Scan for the cell matching the given text and deliver its [x, y] coordinate at center. 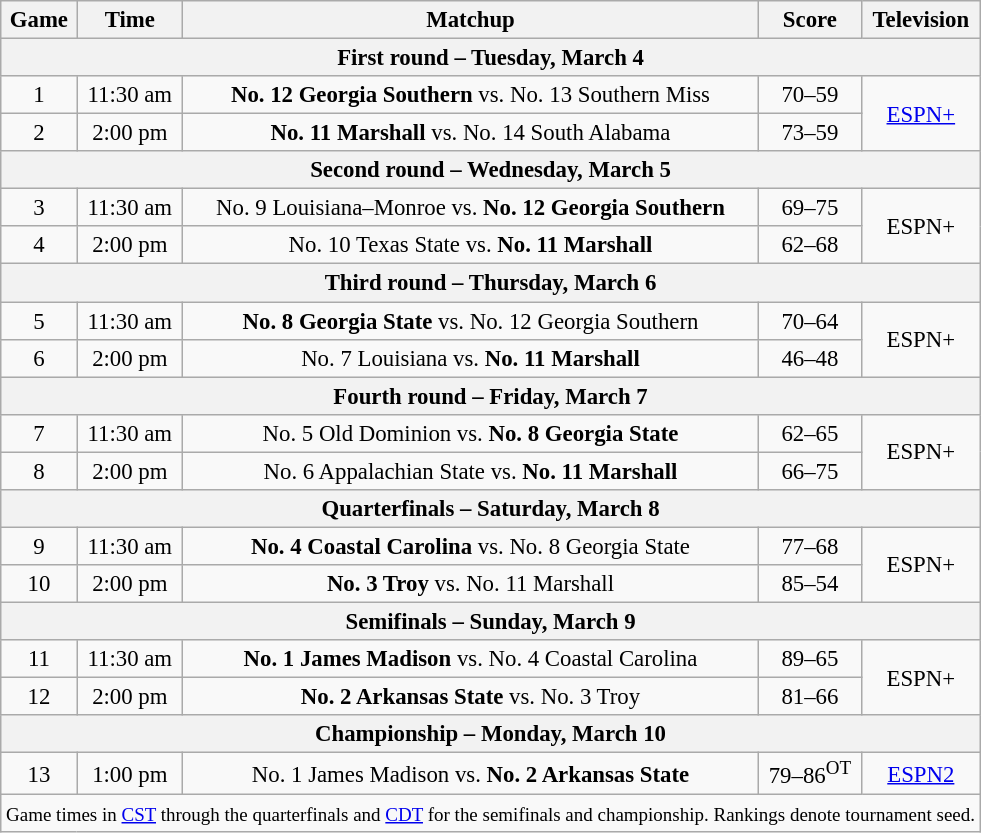
No. 7 Louisiana vs. No. 11 Marshall [471, 358]
1 [39, 95]
7 [39, 433]
73–59 [810, 133]
2 [39, 133]
No. 12 Georgia Southern vs. No. 13 Southern Miss [471, 95]
Score [810, 20]
9 [39, 546]
No. 1 James Madison vs. No. 2 Arkansas State [471, 774]
Fourth round – Friday, March 7 [491, 396]
8 [39, 471]
4 [39, 245]
Time [130, 20]
Game times in CST through the quarterfinals and CDT for the semifinals and championship. Rankings denote tournament seed. [491, 814]
46–48 [810, 358]
No. 6 Appalachian State vs. No. 11 Marshall [471, 471]
79–86OT [810, 774]
Second round – Wednesday, March 5 [491, 170]
No. 9 Louisiana–Monroe vs. No. 12 Georgia Southern [471, 208]
No. 1 James Madison vs. No. 4 Coastal Carolina [471, 659]
No. 11 Marshall vs. No. 14 South Alabama [471, 133]
12 [39, 697]
85–54 [810, 584]
62–68 [810, 245]
Matchup [471, 20]
69–75 [810, 208]
62–65 [810, 433]
77–68 [810, 546]
No. 10 Texas State vs. No. 11 Marshall [471, 245]
13 [39, 774]
Semifinals – Sunday, March 9 [491, 621]
Third round – Thursday, March 6 [491, 283]
Championship – Monday, March 10 [491, 734]
No. 4 Coastal Carolina vs. No. 8 Georgia State [471, 546]
No. 2 Arkansas State vs. No. 3 Troy [471, 697]
66–75 [810, 471]
Television [920, 20]
ESPN2 [920, 774]
10 [39, 584]
No. 8 Georgia State vs. No. 12 Georgia Southern [471, 321]
No. 5 Old Dominion vs. No. 8 Georgia State [471, 433]
70–64 [810, 321]
3 [39, 208]
11 [39, 659]
5 [39, 321]
89–65 [810, 659]
First round – Tuesday, March 4 [491, 58]
No. 3 Troy vs. No. 11 Marshall [471, 584]
1:00 pm [130, 774]
81–66 [810, 697]
Quarterfinals – Saturday, March 8 [491, 509]
70–59 [810, 95]
Game [39, 20]
6 [39, 358]
